Identify which cell holds the provided text, then report its [x, y] central coordinate. 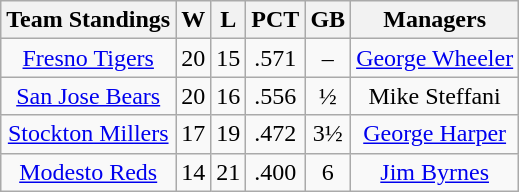
.400 [276, 172]
.571 [276, 58]
15 [228, 58]
19 [228, 134]
21 [228, 172]
Stockton Millers [88, 134]
George Harper [435, 134]
– [328, 58]
16 [228, 96]
17 [194, 134]
GB [328, 20]
George Wheeler [435, 58]
PCT [276, 20]
½ [328, 96]
.472 [276, 134]
Modesto Reds [88, 172]
L [228, 20]
3½ [328, 134]
San Jose Bears [88, 96]
6 [328, 172]
Team Standings [88, 20]
14 [194, 172]
.556 [276, 96]
Jim Byrnes [435, 172]
Fresno Tigers [88, 58]
Managers [435, 20]
W [194, 20]
Mike Steffani [435, 96]
